Detect which cell encompasses the target text, then output its (X, Y) center coordinate. 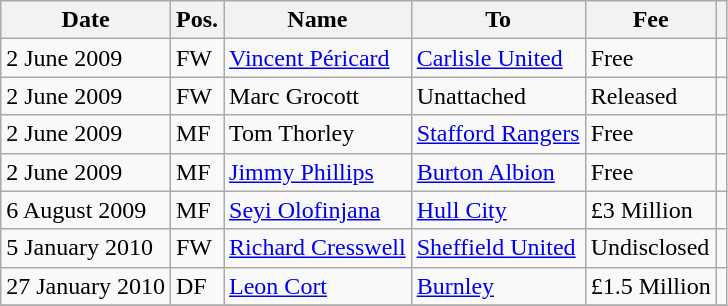
To (498, 20)
Jimmy Phillips (318, 172)
Vincent Péricard (318, 58)
£1.5 Million (650, 286)
Burton Albion (498, 172)
Date (86, 20)
Carlisle United (498, 58)
£3 Million (650, 210)
Name (318, 20)
Sheffield United (498, 248)
Stafford Rangers (498, 134)
Pos. (196, 20)
Unattached (498, 96)
Released (650, 96)
Marc Grocott (318, 96)
Undisclosed (650, 248)
Hull City (498, 210)
Burnley (498, 286)
Richard Cresswell (318, 248)
5 January 2010 (86, 248)
Fee (650, 20)
DF (196, 286)
27 January 2010 (86, 286)
Seyi Olofinjana (318, 210)
Tom Thorley (318, 134)
6 August 2009 (86, 210)
Leon Cort (318, 286)
